Determine the [x, y] coordinate at the center of the cell enclosing the given text.  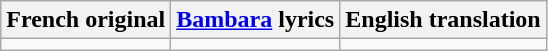
French original [86, 20]
English translation [443, 20]
Bambara lyrics [256, 20]
